Capture the cell that displays the provided text and extract its [X, Y] central coordinate. 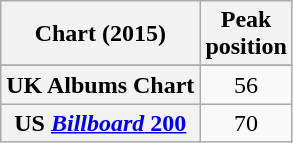
Chart (2015) [100, 34]
UK Albums Chart [100, 85]
56 [246, 85]
70 [246, 123]
US Billboard 200 [100, 123]
Peakposition [246, 34]
